From the cell containing the given text, extract its center point as [x, y] coordinate. 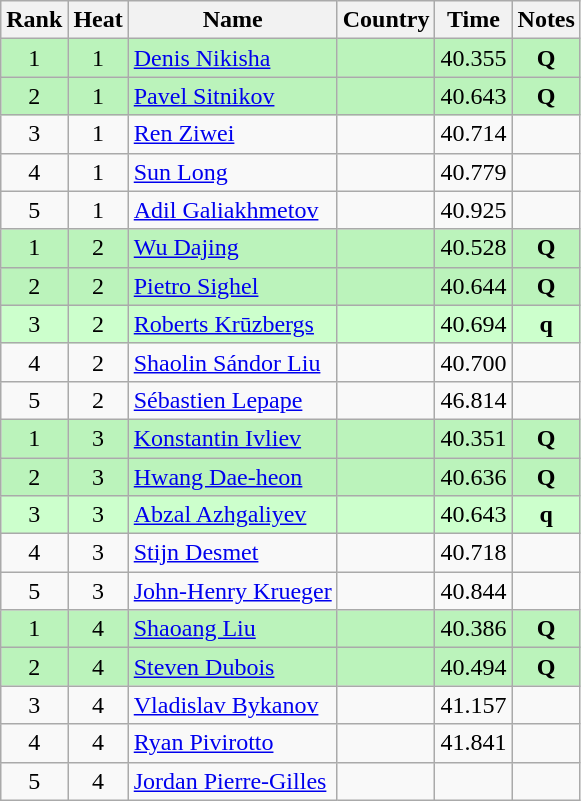
Stijn Desmet [232, 553]
Sébastien Lepape [232, 400]
Ryan Pivirotto [232, 743]
Heat [98, 20]
40.528 [474, 248]
Abzal Azhgaliyev [232, 515]
Pavel Sitnikov [232, 96]
Ren Ziwei [232, 134]
40.351 [474, 438]
40.844 [474, 591]
40.355 [474, 58]
Konstantin Ivliev [232, 438]
Notes [546, 20]
John-Henry Krueger [232, 591]
Sun Long [232, 172]
40.700 [474, 362]
40.386 [474, 629]
40.714 [474, 134]
Country [386, 20]
40.779 [474, 172]
Shaolin Sándor Liu [232, 362]
Time [474, 20]
40.718 [474, 553]
46.814 [474, 400]
Pietro Sighel [232, 286]
Rank [34, 20]
40.636 [474, 477]
40.494 [474, 667]
Steven Dubois [232, 667]
40.644 [474, 286]
41.157 [474, 705]
Vladislav Bykanov [232, 705]
Name [232, 20]
Shaoang Liu [232, 629]
40.925 [474, 210]
Denis Nikisha [232, 58]
Wu Dajing [232, 248]
Hwang Dae-heon [232, 477]
Jordan Pierre-Gilles [232, 781]
40.694 [474, 324]
41.841 [474, 743]
Adil Galiakhmetov [232, 210]
Roberts Krūzbergs [232, 324]
